Detect which cell encompasses the target text, then output its (x, y) center coordinate. 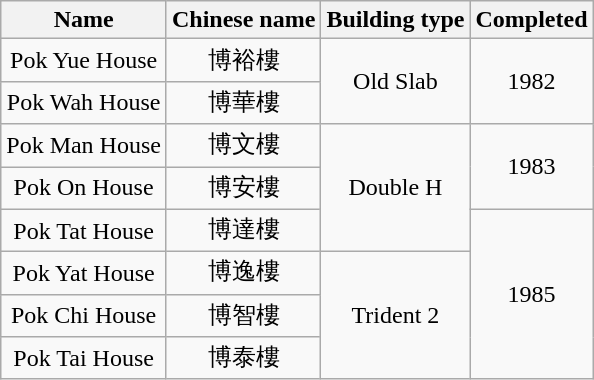
1985 (532, 294)
Pok Man House (84, 146)
Old Slab (396, 82)
Double H (396, 188)
Pok Chi House (84, 316)
博智樓 (243, 316)
博泰樓 (243, 358)
Name (84, 20)
1983 (532, 166)
博華樓 (243, 102)
博文樓 (243, 146)
Pok Yue House (84, 60)
Pok Tat House (84, 230)
Trident 2 (396, 316)
Pok On House (84, 188)
博逸樓 (243, 274)
Completed (532, 20)
Chinese name (243, 20)
Building type (396, 20)
Pok Yat House (84, 274)
Pok Wah House (84, 102)
博裕樓 (243, 60)
博達樓 (243, 230)
1982 (532, 82)
Pok Tai House (84, 358)
博安樓 (243, 188)
